Identify which cell holds the provided text, then report its (X, Y) central coordinate. 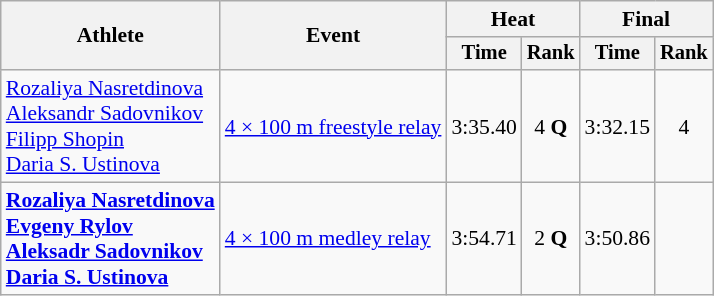
Rozaliya NasretdinovaAleksandr SadovnikovFilipp ShopinDaria S. Ustinova (110, 126)
4 × 100 m medley relay (334, 239)
3:32.15 (618, 126)
Athlete (110, 36)
2 Q (551, 239)
4 Q (551, 126)
Heat (512, 19)
3:50.86 (618, 239)
3:35.40 (484, 126)
3:54.71 (484, 239)
4 × 100 m freestyle relay (334, 126)
Event (334, 36)
Final (646, 19)
4 (684, 126)
Rozaliya NasretdinovaEvgeny RylovAleksadr SadovnikovDaria S. Ustinova (110, 239)
